Determine the [x, y] coordinate at the center of the cell enclosing the given text.  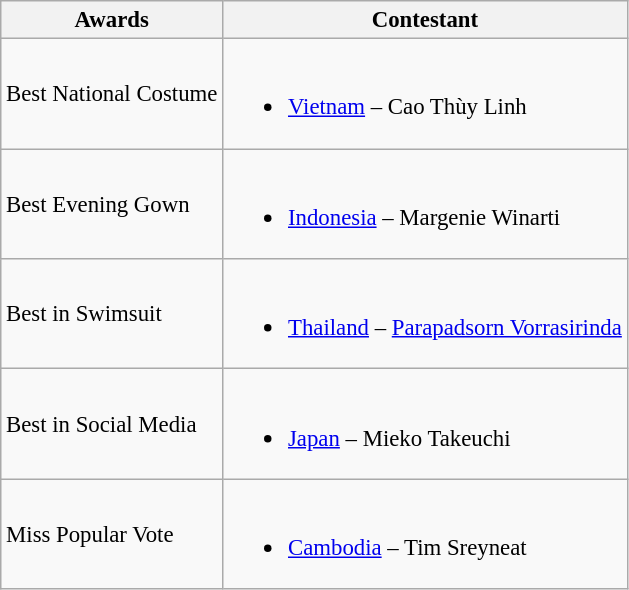
Contestant [425, 20]
Best in Social Media [112, 424]
Vietnam – Cao Thùy Linh [425, 94]
Best Evening Gown [112, 204]
Indonesia – Margenie Winarti [425, 204]
Awards [112, 20]
Best National Costume [112, 94]
Thailand – Parapadsorn Vorrasirinda [425, 314]
Cambodia – Tim Sreyneat [425, 534]
Miss Popular Vote [112, 534]
Japan – Mieko Takeuchi [425, 424]
Best in Swimsuit [112, 314]
